Capture the cell that displays the provided text and extract its [X, Y] central coordinate. 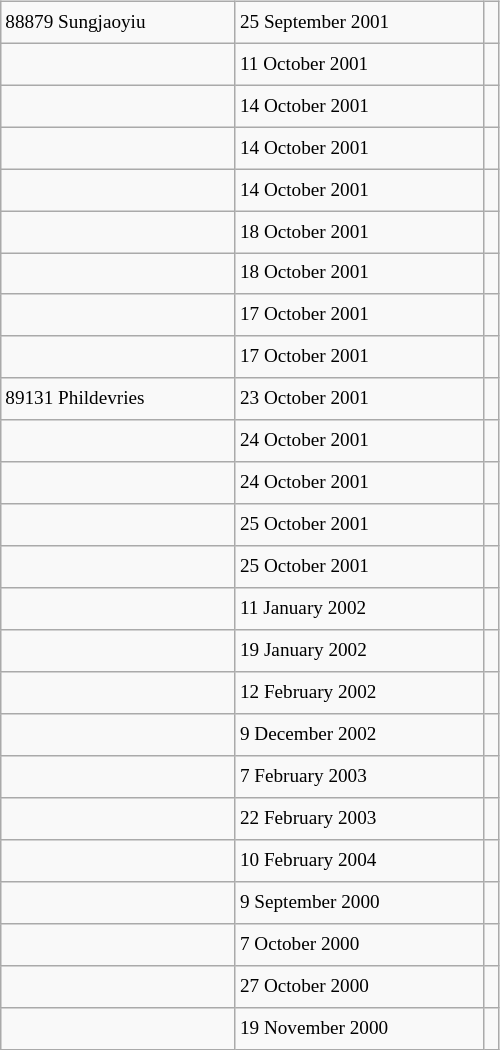
19 November 2000 [360, 1028]
7 October 2000 [360, 944]
12 February 2002 [360, 693]
7 February 2003 [360, 777]
19 January 2002 [360, 651]
89131 Phildevries [118, 399]
9 September 2000 [360, 902]
25 September 2001 [360, 22]
11 October 2001 [360, 64]
10 February 2004 [360, 861]
88879 Sungjaoyiu [118, 22]
27 October 2000 [360, 986]
22 February 2003 [360, 819]
9 December 2002 [360, 735]
11 January 2002 [360, 609]
23 October 2001 [360, 399]
